For the text-containing cell, return its midpoint in [X, Y] coordinate format. 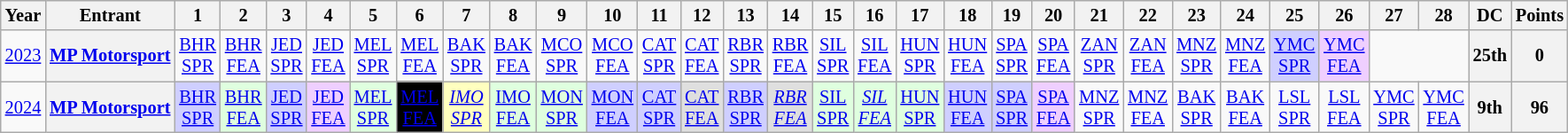
3 [286, 15]
IMOSPR [466, 107]
20 [1053, 15]
19 [1012, 15]
18 [967, 15]
27 [1393, 15]
22 [1148, 15]
Year [23, 15]
LSLSPR [1294, 107]
MONFEA [613, 107]
4 [328, 15]
9th [1490, 107]
25th [1490, 56]
MCOFEA [613, 56]
96 [1540, 107]
16 [874, 15]
28 [1444, 15]
17 [920, 15]
23 [1196, 15]
12 [702, 15]
9 [562, 15]
Points [1540, 15]
Entrant [110, 15]
24 [1246, 15]
10 [613, 15]
2 [244, 15]
2023 [23, 56]
LSLFEA [1344, 107]
MONSPR [562, 107]
15 [833, 15]
2024 [23, 107]
8 [514, 15]
7 [466, 15]
25 [1294, 15]
MCOSPR [562, 56]
5 [374, 15]
IMOFEA [514, 107]
0 [1540, 56]
26 [1344, 15]
14 [790, 15]
ZANFEA [1148, 56]
11 [659, 15]
6 [420, 15]
21 [1098, 15]
DC [1490, 15]
1 [198, 15]
ZANSPR [1098, 56]
13 [745, 15]
